Output the (x, y) coordinate of the center of the cell containing the given text.  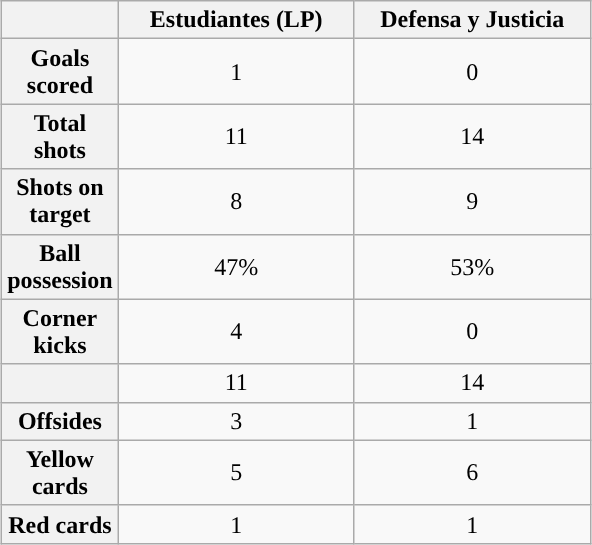
5 (236, 472)
53% (472, 266)
47% (236, 266)
Estudiantes (LP) (236, 20)
9 (472, 202)
Goals scored (60, 72)
Defensa y Justicia (472, 20)
Yellow cards (60, 472)
Shots on target (60, 202)
Ball possession (60, 266)
6 (472, 472)
4 (236, 332)
Red cards (60, 524)
Corner kicks (60, 332)
Offsides (60, 421)
3 (236, 421)
Total shots (60, 136)
8 (236, 202)
